Output the [x, y] coordinate of the center of the cell containing the given text.  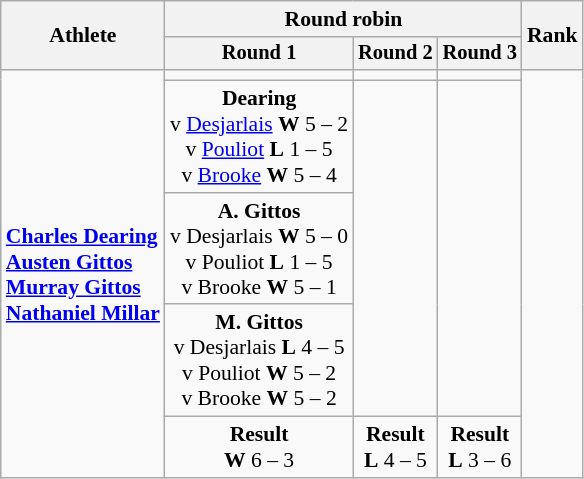
ResultL 3 – 6 [480, 448]
Round 2 [395, 54]
Round robin [344, 19]
Charles DearingAusten GittosMurray GittosNathaniel Millar [83, 274]
Rank [552, 36]
Round 3 [480, 54]
M. Gittosv Desjarlais L 4 – 5v Pouliot W 5 – 2v Brooke W 5 – 2 [259, 361]
Athlete [83, 36]
ResultW 6 – 3 [259, 448]
Dearingv Desjarlais W 5 – 2v Pouliot L 1 – 5v Brooke W 5 – 4 [259, 137]
Round 1 [259, 54]
A. Gittosv Desjarlais W 5 – 0v Pouliot L 1 – 5v Brooke W 5 – 1 [259, 249]
ResultL 4 – 5 [395, 448]
